Return [X, Y] of the center of cell containing provided text 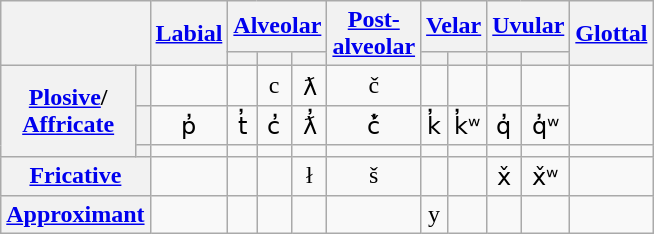
š [374, 176]
c [274, 86]
c̓ [274, 125]
Velar [454, 26]
t̓ [242, 125]
y [434, 215]
x̌ʷ [544, 176]
q̓ʷ [544, 125]
Approximant [76, 215]
Plosive/Affricate [68, 111]
q̓ [504, 125]
Fricative [76, 176]
Glottal [612, 34]
č [374, 86]
Alveolar [278, 26]
č̓ [374, 125]
x̌ [504, 176]
Post-alveolar [374, 34]
ƛ̓ [310, 125]
ƛ [310, 86]
p̓ [189, 125]
ł [310, 176]
k̓ʷ [467, 125]
Labial [189, 34]
Uvular [528, 26]
k̓ [434, 125]
